Pinpoint the cell where the given text exists, returning its [X, Y] midpoint coordinate. 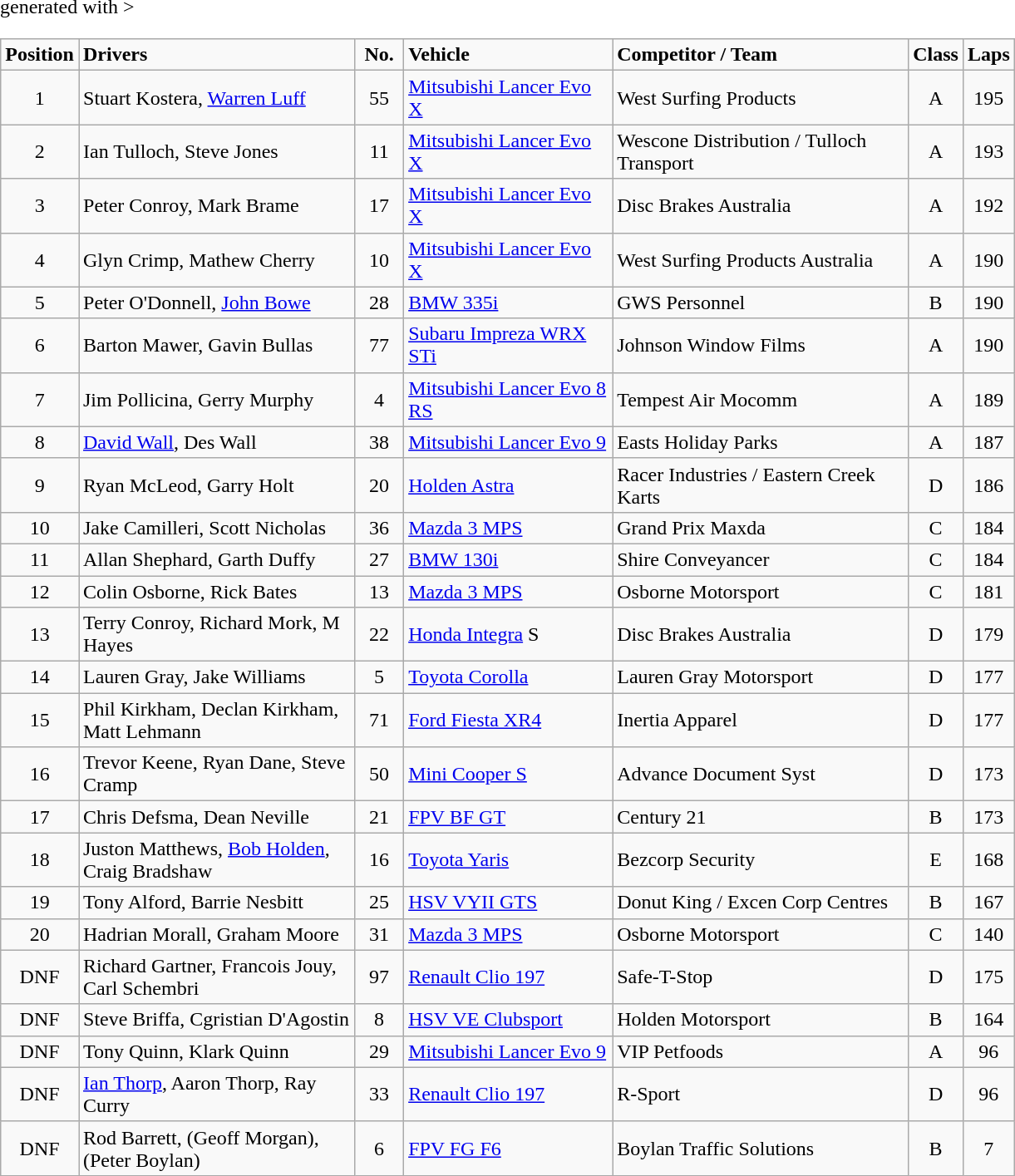
55 [379, 98]
Tony Quinn, Klark Quinn [216, 1051]
Phil Kirkham, Declan Kirkham, Matt Lehmann [216, 720]
168 [988, 859]
Boylan Traffic Solutions [761, 1149]
Ryan McLeod, Garry Holt [216, 485]
Racer Industries / Eastern Creek Karts [761, 485]
Competitor / Team [761, 55]
Century 21 [761, 817]
Advance Document Syst [761, 775]
Honda Integra S [509, 635]
Juston Matthews, Bob Holden, Craig Bradshaw [216, 859]
Safe-T-Stop [761, 977]
David Wall, Des Wall [216, 442]
Lauren Gray, Jake Williams [216, 677]
Donut King / Excen Corp Centres [761, 903]
Ian Tulloch, Steve Jones [216, 151]
Laps [988, 55]
Tony Alford, Barrie Nesbitt [216, 903]
25 [379, 903]
Toyota Yaris [509, 859]
Ford Fiesta XR4 [509, 720]
27 [379, 559]
Vehicle [509, 55]
97 [379, 977]
BMW 130i [509, 559]
Lauren Gray Motorsport [761, 677]
Holden Motorsport [761, 1020]
Colin Osborne, Rick Bates [216, 591]
Holden Astra [509, 485]
Grand Prix Maxda [761, 528]
Mini Cooper S [509, 775]
GWS Personnel [761, 303]
Johnson Window Films [761, 346]
Inertia Apparel [761, 720]
FPV BF GT [509, 817]
Jim Pollicina, Gerry Murphy [216, 399]
Wescone Distribution / Tulloch Transport [761, 151]
Trevor Keene, Ryan Dane, Steve Cramp [216, 775]
167 [988, 903]
36 [379, 528]
1 [40, 98]
Subaru Impreza WRX STi [509, 346]
3 [40, 206]
No. [379, 55]
179 [988, 635]
FPV FG F6 [509, 1149]
77 [379, 346]
29 [379, 1051]
189 [988, 399]
175 [988, 977]
Rod Barrett, (Geoff Morgan), (Peter Boylan) [216, 1149]
Stuart Kostera, Warren Luff [216, 98]
14 [40, 677]
Toyota Corolla [509, 677]
Shire Conveyancer [761, 559]
181 [988, 591]
HSV VYII GTS [509, 903]
193 [988, 151]
164 [988, 1020]
Jake Camilleri, Scott Nicholas [216, 528]
Richard Gartner, Francois Jouy, Carl Schembri [216, 977]
192 [988, 206]
28 [379, 303]
Steve Briffa, Cgristian D'Agostin [216, 1020]
E [936, 859]
33 [379, 1094]
186 [988, 485]
Tempest Air Mocomm [761, 399]
Easts Holiday Parks [761, 442]
71 [379, 720]
Class [936, 55]
Drivers [216, 55]
West Surfing Products Australia [761, 259]
Chris Defsma, Dean Neville [216, 817]
Terry Conroy, Richard Mork, M Hayes [216, 635]
Bezcorp Security [761, 859]
21 [379, 817]
18 [40, 859]
VIP Petfoods [761, 1051]
22 [379, 635]
Ian Thorp, Aaron Thorp, Ray Curry [216, 1094]
187 [988, 442]
Position [40, 55]
R-Sport [761, 1094]
195 [988, 98]
9 [40, 485]
19 [40, 903]
140 [988, 934]
38 [379, 442]
15 [40, 720]
West Surfing Products [761, 98]
31 [379, 934]
HSV VE Clubsport [509, 1020]
Allan Shephard, Garth Duffy [216, 559]
12 [40, 591]
50 [379, 775]
Peter O'Donnell, John Bowe [216, 303]
Hadrian Morall, Graham Moore [216, 934]
Barton Mawer, Gavin Bullas [216, 346]
Peter Conroy, Mark Brame [216, 206]
BMW 335i [509, 303]
Mitsubishi Lancer Evo 8 RS [509, 399]
Glyn Crimp, Mathew Cherry [216, 259]
2 [40, 151]
